Capture the cell that displays the provided text and extract its (X, Y) central coordinate. 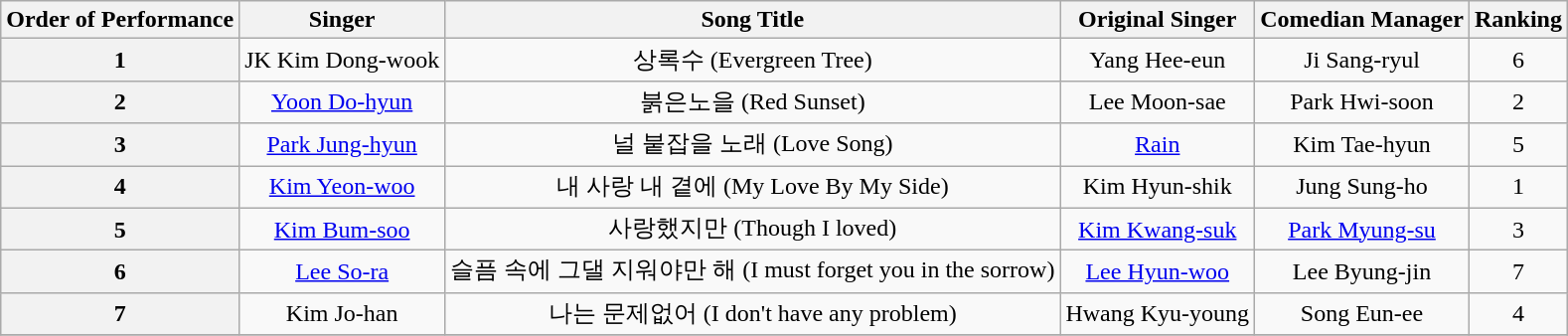
Jung Sung-ho (1362, 187)
Kim Hyun-shik (1158, 187)
Park Myung-su (1362, 229)
Yang Hee-eun (1158, 60)
JK Kim Dong-wook (342, 60)
Kim Tae-hyun (1362, 145)
Ji Sang-ryul (1362, 60)
Order of Performance (120, 20)
Lee Byung-jin (1362, 272)
Yoon Do-hyun (342, 101)
Song Eun-ee (1362, 314)
Lee Hyun-woo (1158, 272)
붉은노을 (Red Sunset) (753, 101)
상록수 (Evergreen Tree) (753, 60)
Rain (1158, 145)
Hwang Kyu-young (1158, 314)
사랑했지만 (Though I loved) (753, 229)
Kim Jo-han (342, 314)
Lee So-ra (342, 272)
내 사랑 내 곁에 (My Love By My Side) (753, 187)
Comedian Manager (1362, 20)
Ranking (1518, 20)
Park Hwi-soon (1362, 101)
Singer (342, 20)
Original Singer (1158, 20)
Kim Bum-soo (342, 229)
나는 문제없어 (I don't have any problem) (753, 314)
Lee Moon-sae (1158, 101)
Kim Yeon-woo (342, 187)
Kim Kwang-suk (1158, 229)
널 붙잡을 노래 (Love Song) (753, 145)
슬픔 속에 그댈 지워야만 해 (I must forget you in the sorrow) (753, 272)
Park Jung-hyun (342, 145)
Song Title (753, 20)
